Pinpoint the cell where the given text exists, returning its [x, y] midpoint coordinate. 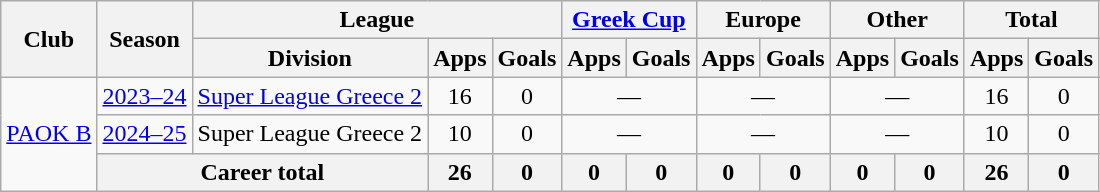
Greek Cup [629, 20]
Total [1031, 20]
PAOK B [49, 134]
Career total [262, 172]
Other [897, 20]
Season [144, 39]
Club [49, 39]
2023–24 [144, 96]
Europe [763, 20]
League [377, 20]
Division [310, 58]
2024–25 [144, 134]
